Identify which cell holds the provided text, then report its [X, Y] central coordinate. 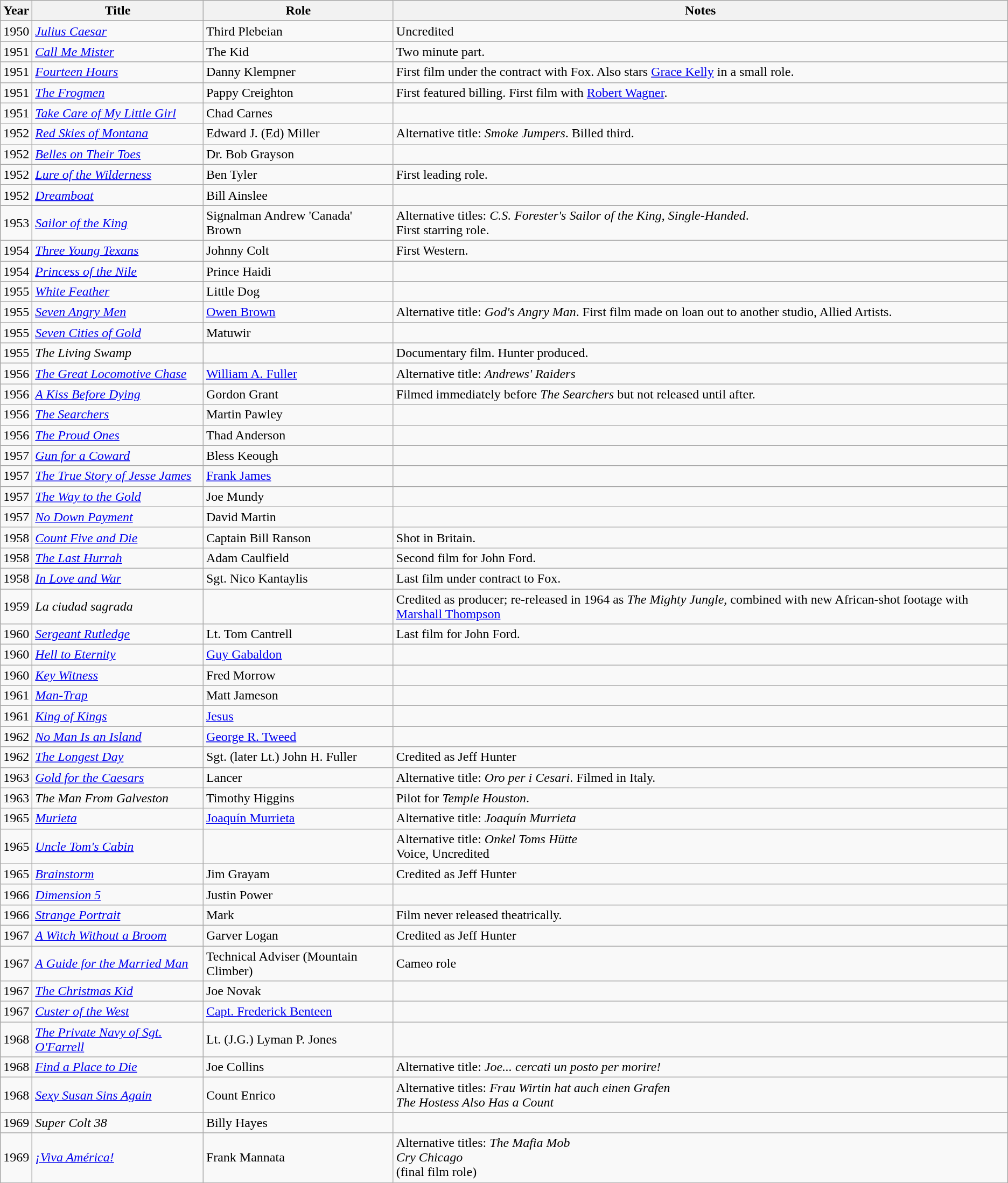
Alternative title: Joaquín Murrieta [700, 818]
The Christmas Kid [118, 991]
Uncle Tom's Cabin [118, 846]
Sgt. (later Lt.) John H. Fuller [298, 757]
Count Enrico [298, 1095]
First featured billing. First film with Robert Wagner. [700, 93]
In Love and War [118, 578]
First film under the contract with Fox. Also stars Grace Kelly in a small role. [700, 72]
Mark [298, 915]
Alternative titles: Frau Wirtin hat auch einen GrafenThe Hostess Also Has a Count [700, 1095]
The Longest Day [118, 757]
Pilot for Temple Houston. [700, 798]
Lt. Tom Cantrell [298, 634]
Matuwir [298, 333]
Notes [700, 11]
Little Dog [298, 292]
Ben Tyler [298, 174]
¡Viva América! [118, 1158]
Bless Keough [298, 456]
Alternative title: Joe... cercati un posto per morire! [700, 1067]
White Feather [118, 292]
Gordon Grant [298, 394]
Dimension 5 [118, 894]
Sergeant Rutledge [118, 634]
Lt. (J.G.) Lyman P. Jones [298, 1039]
Chad Carnes [298, 113]
First leading role. [700, 174]
Jim Grayam [298, 874]
Alternative title: Smoke Jumpers. Billed third. [700, 134]
No Man Is an Island [118, 737]
Last film under contract to Fox. [700, 578]
Shot in Britain. [700, 537]
Edward J. (Ed) Miller [298, 134]
Filmed immediately before The Searchers but not released until after. [700, 394]
Two minute part. [700, 52]
Joe Collins [298, 1067]
Adam Caulfield [298, 558]
Murieta [118, 818]
Gold for the Caesars [118, 778]
Jesus [298, 716]
King of Kings [118, 716]
Signalman Andrew 'Canada' Brown [298, 223]
The Private Navy of Sgt. O'Farrell [118, 1039]
Lancer [298, 778]
David Martin [298, 517]
A Witch Without a Broom [118, 935]
Strange Portrait [118, 915]
Princess of the Nile [118, 271]
Belles on Their Toes [118, 154]
Count Five and Die [118, 537]
The Living Swamp [118, 353]
Thad Anderson [298, 435]
Garver Logan [298, 935]
Red Skies of Montana [118, 134]
Captain Bill Ranson [298, 537]
Alternative title: Andrews' Raiders [700, 374]
Alternative title: God's Angry Man. First film made on loan out to another studio, Allied Artists. [700, 312]
Uncredited [700, 31]
Technical Adviser (Mountain Climber) [298, 963]
Alternative titles: C.S. Forester's Sailor of the King, Single-Handed.First starring role. [700, 223]
A Kiss Before Dying [118, 394]
Billy Hayes [298, 1123]
Key Witness [118, 675]
The Searchers [118, 415]
First Western. [700, 250]
Take Care of My Little Girl [118, 113]
Pappy Creighton [298, 93]
1953 [16, 223]
Custer of the West [118, 1012]
Seven Cities of Gold [118, 333]
The True Story of Jesse James [118, 476]
1950 [16, 31]
Guy Gabaldon [298, 655]
Frank James [298, 476]
Dreamboat [118, 195]
Documentary film. Hunter produced. [700, 353]
Credited as producer; re-released in 1964 as The Mighty Jungle, combined with new African-shot footage with Marshall Thompson [700, 606]
Lure of the Wilderness [118, 174]
Dr. Bob Grayson [298, 154]
Joe Novak [298, 991]
The Way to the Gold [118, 496]
Third Plebeian [298, 31]
Martin Pawley [298, 415]
1959 [16, 606]
George R. Tweed [298, 737]
Alternative title: Oro per i Cesari. Filmed in Italy. [700, 778]
Hell to Eternity [118, 655]
Danny Klempner [298, 72]
Gun for a Coward [118, 456]
Year [16, 11]
William A. Fuller [298, 374]
Seven Angry Men [118, 312]
The Great Locomotive Chase [118, 374]
The Proud Ones [118, 435]
No Down Payment [118, 517]
Last film for John Ford. [700, 634]
Matt Jameson [298, 696]
Role [298, 11]
The Kid [298, 52]
Bill Ainslee [298, 195]
Find a Place to Die [118, 1067]
Super Colt 38 [118, 1123]
Title [118, 11]
The Last Hurrah [118, 558]
Sailor of the King [118, 223]
Fred Morrow [298, 675]
Joaquín Murrieta [298, 818]
Three Young Texans [118, 250]
Alternative titles: The Mafia MobCry Chicago(final film role) [700, 1158]
Cameo role [700, 963]
Film never released theatrically. [700, 915]
Alternative title: Onkel Toms HütteVoice, Uncredited [700, 846]
Justin Power [298, 894]
Brainstorm [118, 874]
The Frogmen [118, 93]
Timothy Higgins [298, 798]
Capt. Frederick Benteen [298, 1012]
Fourteen Hours [118, 72]
Julius Caesar [118, 31]
Call Me Mister [118, 52]
Sgt. Nico Kantaylis [298, 578]
Joe Mundy [298, 496]
Johnny Colt [298, 250]
La ciudad sagrada [118, 606]
Sexy Susan Sins Again [118, 1095]
Frank Mannata [298, 1158]
Second film for John Ford. [700, 558]
A Guide for the Married Man [118, 963]
Man-Trap [118, 696]
Owen Brown [298, 312]
The Man From Galveston [118, 798]
Prince Haidi [298, 271]
